Capture the cell that displays the provided text and extract its (x, y) central coordinate. 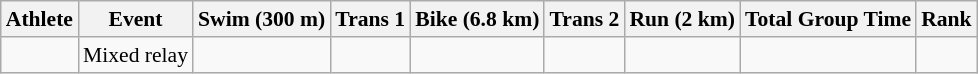
Trans 2 (584, 19)
Event (136, 19)
Rank (946, 19)
Athlete (40, 19)
Trans 1 (370, 19)
Total Group Time (828, 19)
Bike (6.8 km) (477, 19)
Swim (300 m) (262, 19)
Run (2 km) (682, 19)
Mixed relay (136, 55)
